Provide the (x, y) coordinate of the cell's center where the given text is located.  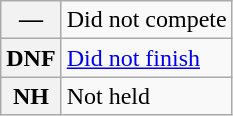
Did not compete (146, 20)
Not held (146, 96)
— (31, 20)
DNF (31, 58)
NH (31, 96)
Did not finish (146, 58)
